Determine the [X, Y] coordinate at the center of the cell enclosing the given text.  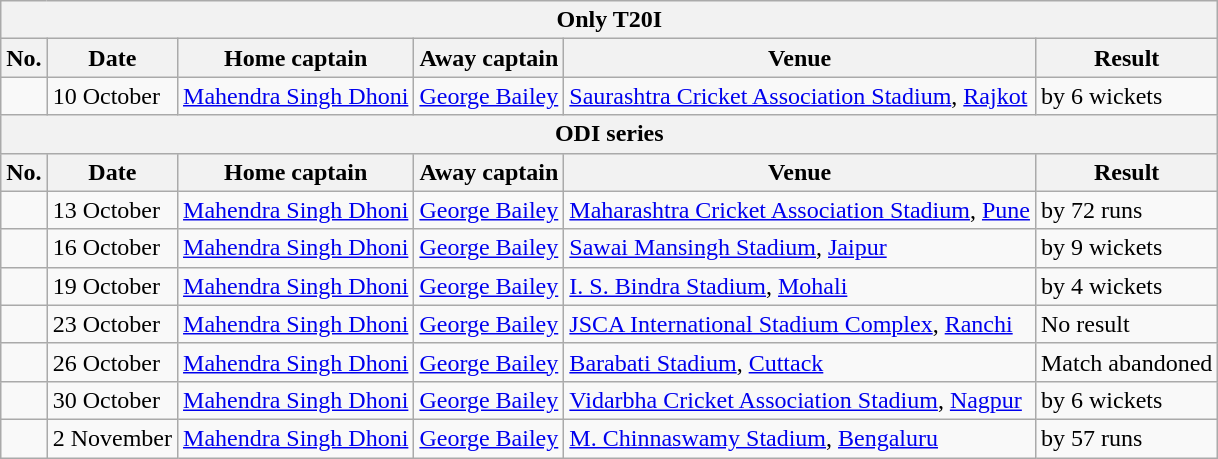
by 57 runs [1126, 438]
30 October [112, 400]
Sawai Mansingh Stadium, Jaipur [800, 248]
by 4 wickets [1126, 286]
Saurashtra Cricket Association Stadium, Rajkot [800, 96]
2 November [112, 438]
I. S. Bindra Stadium, Mohali [800, 286]
13 October [112, 210]
Vidarbha Cricket Association Stadium, Nagpur [800, 400]
ODI series [610, 134]
Maharashtra Cricket Association Stadium, Pune [800, 210]
19 October [112, 286]
M. Chinnaswamy Stadium, Bengaluru [800, 438]
10 October [112, 96]
Match abandoned [1126, 362]
Only T20I [610, 20]
JSCA International Stadium Complex, Ranchi [800, 324]
by 72 runs [1126, 210]
23 October [112, 324]
No result [1126, 324]
Barabati Stadium, Cuttack [800, 362]
16 October [112, 248]
26 October [112, 362]
by 9 wickets [1126, 248]
